Search for the cell housing the specified text and yield its [X, Y] center coordinate. 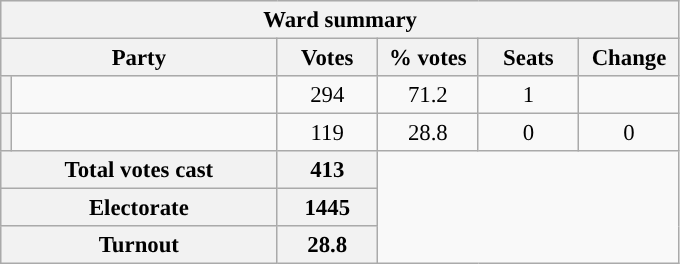
Ward summary [340, 20]
Change [630, 58]
1445 [328, 208]
294 [328, 95]
Electorate [139, 208]
71.2 [428, 95]
413 [328, 170]
119 [328, 133]
Seats [528, 58]
% votes [428, 58]
Votes [328, 58]
Party [139, 58]
1 [528, 95]
Turnout [139, 245]
Total votes cast [139, 170]
